Output the [X, Y] coordinate of the center of the cell containing the given text.  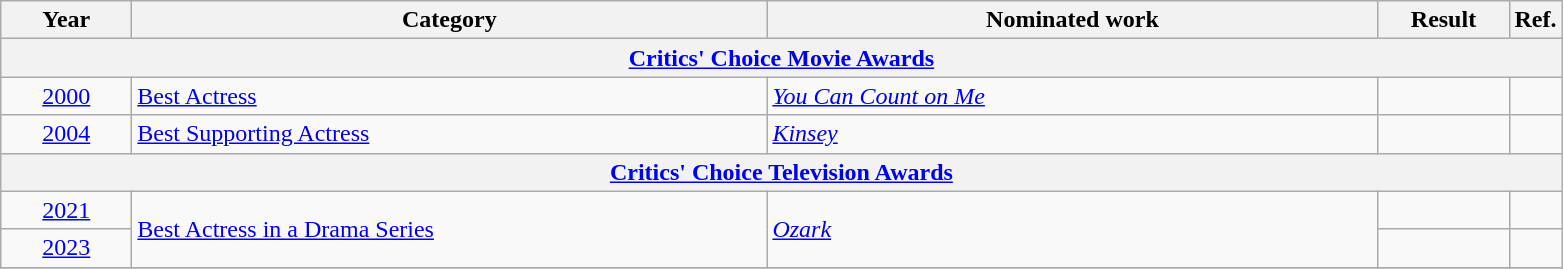
2023 [66, 248]
You Can Count on Me [1072, 96]
Kinsey [1072, 134]
Nominated work [1072, 20]
Critics' Choice Television Awards [782, 172]
Result [1444, 20]
2000 [66, 96]
2021 [66, 210]
Best Actress [450, 96]
Ref. [1536, 20]
Critics' Choice Movie Awards [782, 58]
Best Supporting Actress [450, 134]
Category [450, 20]
2004 [66, 134]
Year [66, 20]
Best Actress in a Drama Series [450, 229]
Ozark [1072, 229]
